Return [X, Y] of the center of cell containing provided text 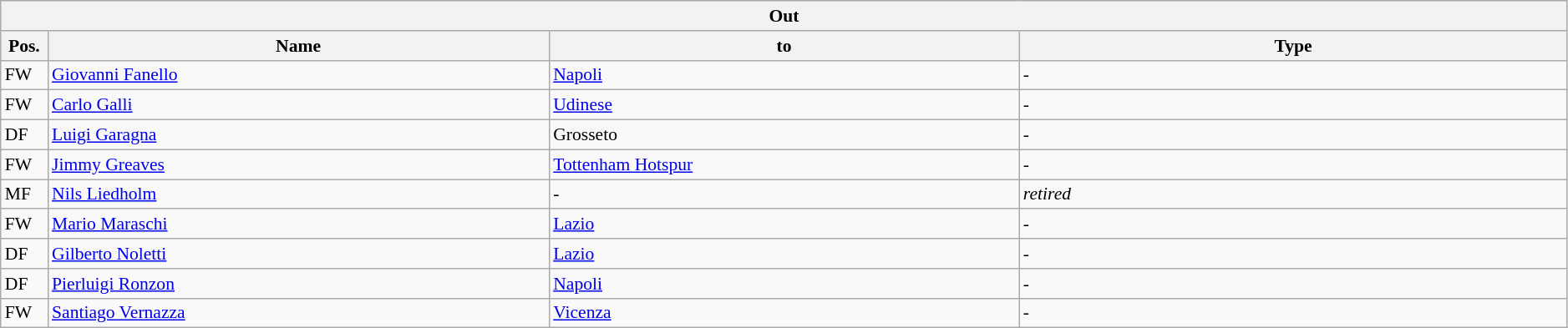
Out [784, 16]
Nils Liedholm [298, 194]
Name [298, 46]
Vicenza [784, 313]
Pos. [24, 46]
Udinese [784, 105]
retired [1293, 194]
Pierluigi Ronzon [298, 284]
Gilberto Noletti [298, 254]
Jimmy Greaves [298, 164]
Grosseto [784, 135]
Giovanni Fanello [298, 75]
Type [1293, 46]
to [784, 46]
Tottenham Hotspur [784, 164]
MF [24, 194]
Santiago Vernazza [298, 313]
Mario Maraschi [298, 225]
Luigi Garagna [298, 135]
Carlo Galli [298, 105]
